Provide the (X, Y) coordinate of the cell's center where the given text is located.  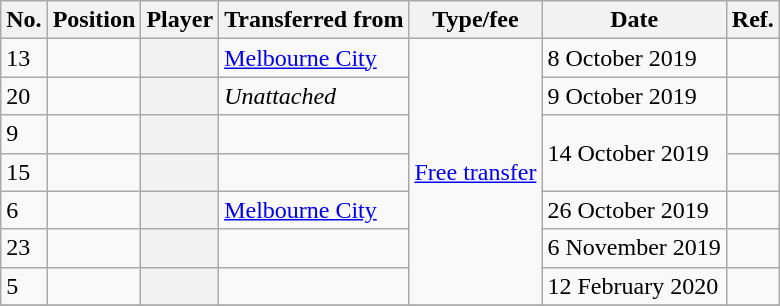
12 February 2020 (634, 286)
14 October 2019 (634, 153)
Transferred from (314, 20)
26 October 2019 (634, 210)
8 October 2019 (634, 58)
Type/fee (476, 20)
15 (24, 172)
9 October 2019 (634, 96)
6 (24, 210)
Player (180, 20)
13 (24, 58)
No. (24, 20)
Free transfer (476, 172)
20 (24, 96)
9 (24, 134)
5 (24, 286)
23 (24, 248)
Position (94, 20)
6 November 2019 (634, 248)
Ref. (752, 20)
Date (634, 20)
Unattached (314, 96)
